Capture the cell that displays the provided text and extract its (X, Y) central coordinate. 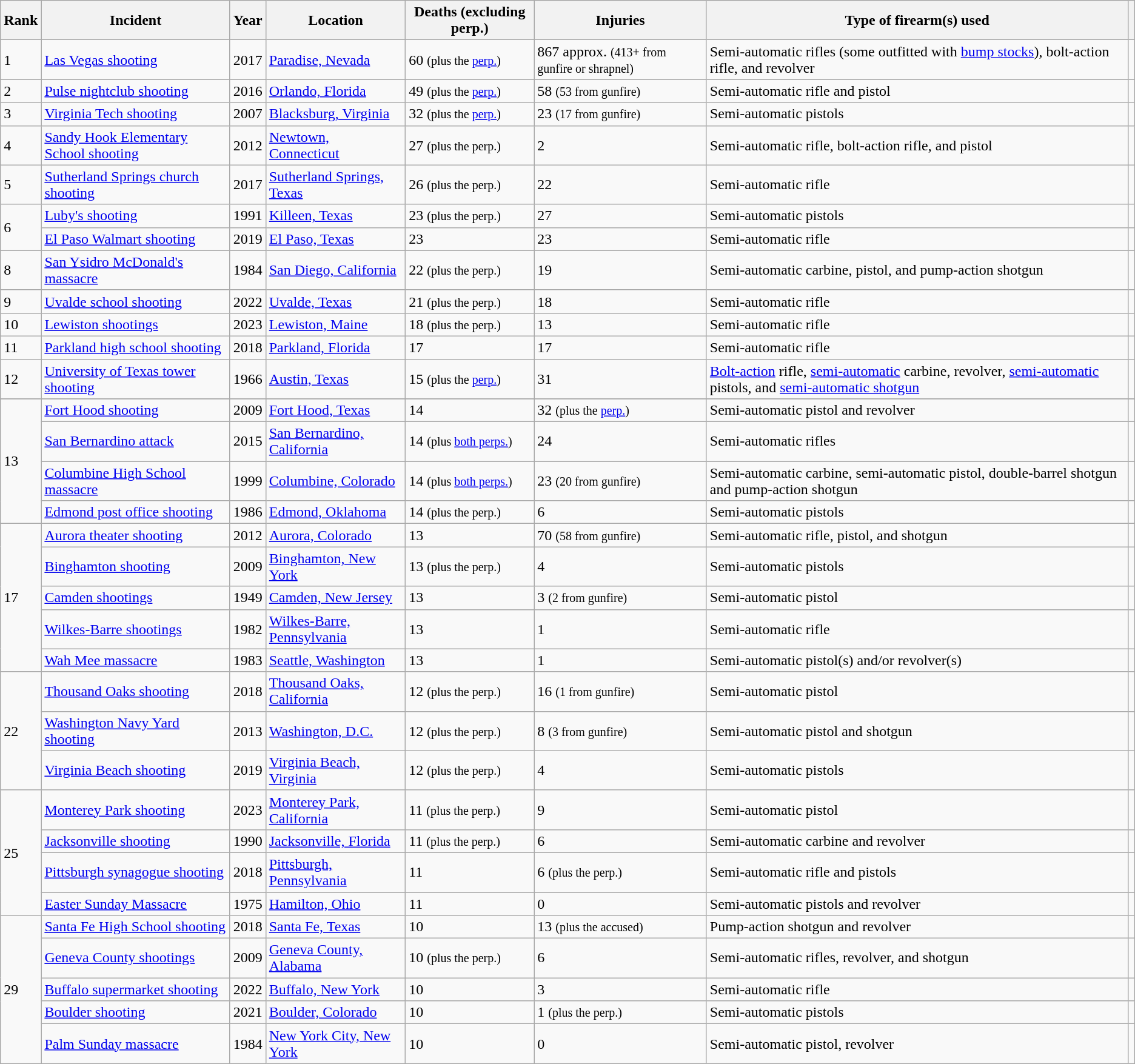
1999 (247, 481)
Aurora, Colorado (335, 535)
Paradise, Nevada (335, 59)
Semi-automatic pistol(s) and/or revolver(s) (917, 660)
Jacksonville, Florida (335, 841)
Geneva County, Alabama (335, 958)
2013 (247, 731)
Semi-automatic rifles (some outfitted with bump stocks), bolt-action rifle, and revolver (917, 59)
Seattle, Washington (335, 660)
1982 (247, 629)
San Bernardino attack (136, 441)
27 (plus the perp.) (470, 146)
Orlando, Florida (335, 91)
60 (plus the perp.) (470, 59)
24 (621, 441)
Semi-automatic rifle and pistols (917, 872)
25 (21, 852)
1990 (247, 841)
70 (58 from gunfire) (621, 535)
Location (335, 21)
Thousand Oaks shooting (136, 691)
13 (plus the accused) (621, 927)
Edmond post office shooting (136, 512)
18 (621, 301)
El Paso, Texas (335, 239)
Geneva County shootings (136, 958)
31 (621, 378)
Columbine, Colorado (335, 481)
867 approx. (413+ from gunfire or shrapnel) (621, 59)
Austin, Texas (335, 378)
Washington, D.C. (335, 731)
Binghamton, New York (335, 566)
Pittsburgh synagogue shooting (136, 872)
Virginia Beach shooting (136, 770)
Binghamton shooting (136, 566)
1991 (247, 216)
22 (plus the perp.) (470, 270)
Las Vegas shooting (136, 59)
14 (470, 410)
Fort Hood, Texas (335, 410)
29 (21, 989)
49 (plus the perp.) (470, 91)
2021 (247, 1012)
Sutherland Springs, Texas (335, 184)
Semi-automatic rifle, pistol, and shotgun (917, 535)
15 (plus the perp.) (470, 378)
1983 (247, 660)
Newtown, Connecticut (335, 146)
Semi-automatic pistol, revolver (917, 1044)
Sandy Hook Elementary School shooting (136, 146)
Semi-automatic rifles (917, 441)
Hamilton, Ohio (335, 904)
Uvalde, Texas (335, 301)
Semi-automatic carbine, semi-automatic pistol, double-barrel shotgun and pump-action shotgun (917, 481)
San Diego, California (335, 270)
26 (plus the perp.) (470, 184)
Wilkes-Barre shootings (136, 629)
Parkland high school shooting (136, 347)
Bolt-action rifle, semi-automatic carbine, revolver, semi-automatic pistols, and semi-automatic shotgun (917, 378)
Monterey Park shooting (136, 810)
14 (plus the perp.) (470, 512)
San Ysidro McDonald's massacre (136, 270)
San Bernardino, California (335, 441)
Semi-automatic pistol and shotgun (917, 731)
1975 (247, 904)
Sutherland Springs church shooting (136, 184)
2007 (247, 114)
Year (247, 21)
10 (plus the perp.) (470, 958)
58 (53 from gunfire) (621, 91)
Boulder shooting (136, 1012)
23 (17 from gunfire) (621, 114)
Incident (136, 21)
Lewiston, Maine (335, 324)
1 (plus the perp.) (621, 1012)
Jacksonville shooting (136, 841)
1986 (247, 512)
Injuries (621, 21)
Uvalde school shooting (136, 301)
Semi-automatic rifle, bolt-action rifle, and pistol (917, 146)
18 (plus the perp.) (470, 324)
Virginia Beach, Virginia (335, 770)
Pittsburgh, Pennsylvania (335, 872)
Pump-action shotgun and revolver (917, 927)
Santa Fe High School shooting (136, 927)
University of Texas tower shooting (136, 378)
16 (1 from gunfire) (621, 691)
Deaths (excluding perp.) (470, 21)
Semi-automatic pistol and revolver (917, 410)
Monterey Park, California (335, 810)
Semi-automatic carbine, pistol, and pump-action shotgun (917, 270)
Type of firearm(s) used (917, 21)
1949 (247, 598)
Semi-automatic pistols and revolver (917, 904)
Wah Mee massacre (136, 660)
27 (621, 216)
Parkland, Florida (335, 347)
Killeen, Texas (335, 216)
8 (3 from gunfire) (621, 731)
23 (plus the perp.) (470, 216)
Camden shootings (136, 598)
Semi-automatic rifle and pistol (917, 91)
Edmond, Oklahoma (335, 512)
Virginia Tech shooting (136, 114)
Pulse nightclub shooting (136, 91)
New York City, New York (335, 1044)
Camden, New Jersey (335, 598)
12 (21, 378)
8 (21, 270)
23 (20 from gunfire) (621, 481)
2016 (247, 91)
5 (21, 184)
Luby's shooting (136, 216)
Fort Hood shooting (136, 410)
3 (2 from gunfire) (621, 598)
Santa Fe, Texas (335, 927)
Buffalo, New York (335, 989)
21 (plus the perp.) (470, 301)
Thousand Oaks, California (335, 691)
13 (plus the perp.) (470, 566)
1966 (247, 378)
Easter Sunday Massacre (136, 904)
Columbine High School massacre (136, 481)
Washington Navy Yard shooting (136, 731)
2015 (247, 441)
Palm Sunday massacre (136, 1044)
6 (plus the perp.) (621, 872)
Buffalo supermarket shooting (136, 989)
Blacksburg, Virginia (335, 114)
Semi-automatic carbine and revolver (917, 841)
Wilkes-Barre, Pennsylvania (335, 629)
Semi-automatic rifles, revolver, and shotgun (917, 958)
Aurora theater shooting (136, 535)
Boulder, Colorado (335, 1012)
19 (621, 270)
Lewiston shootings (136, 324)
Rank (21, 21)
El Paso Walmart shooting (136, 239)
